Extract the (x, y) coordinate from the center of the cell holding the provided text.  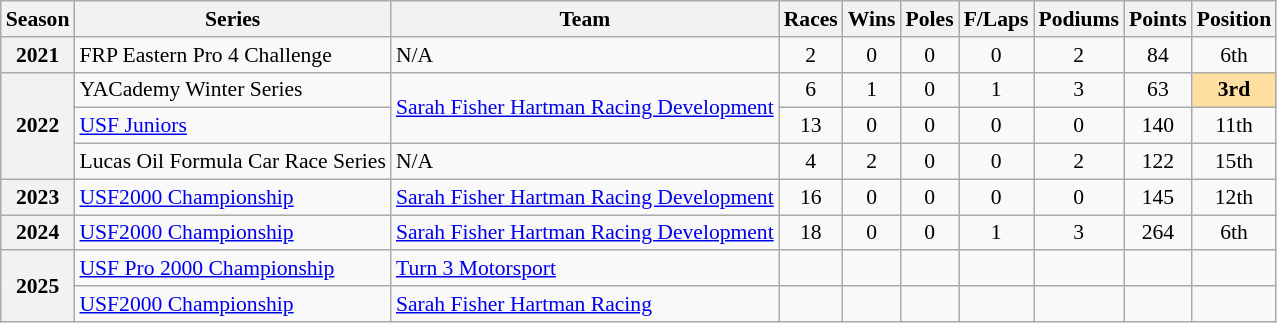
YACademy Winter Series (232, 90)
140 (1158, 126)
15th (1234, 162)
2024 (38, 233)
Team (585, 19)
122 (1158, 162)
2021 (38, 55)
Position (1234, 19)
Races (811, 19)
Lucas Oil Formula Car Race Series (232, 162)
84 (1158, 55)
16 (811, 197)
264 (1158, 233)
2023 (38, 197)
USF Juniors (232, 126)
Turn 3 Motorsport (585, 269)
FRP Eastern Pro 4 Challenge (232, 55)
Poles (930, 19)
2025 (38, 286)
2022 (38, 126)
Points (1158, 19)
145 (1158, 197)
Season (38, 19)
USF Pro 2000 Championship (232, 269)
12th (1234, 197)
Sarah Fisher Hartman Racing (585, 304)
Series (232, 19)
Wins (872, 19)
11th (1234, 126)
Podiums (1080, 19)
13 (811, 126)
F/Laps (996, 19)
4 (811, 162)
6 (811, 90)
63 (1158, 90)
18 (811, 233)
3rd (1234, 90)
